Locate the cell with the specified text and output its [X, Y] center coordinate. 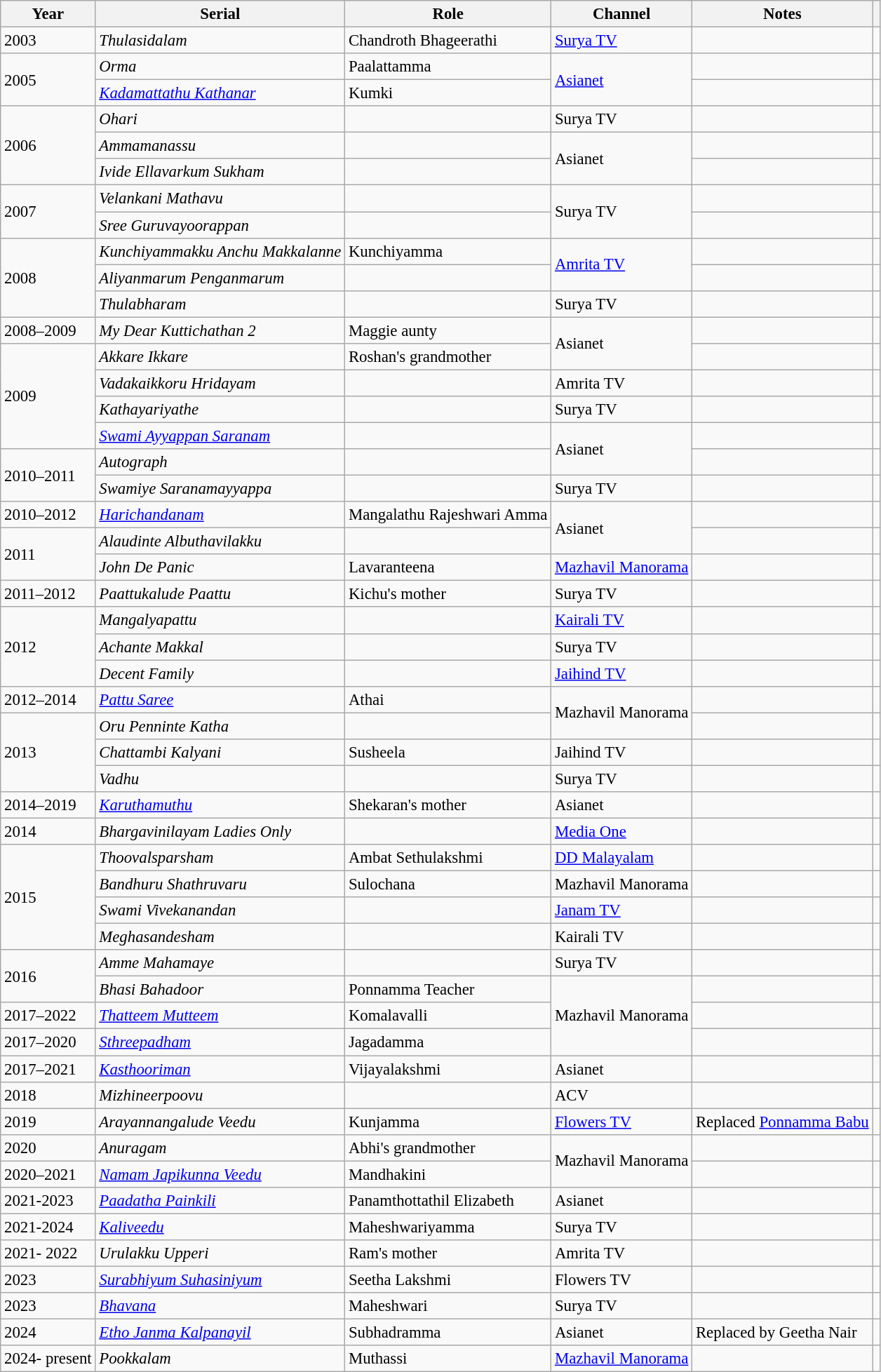
Mangalyapattu [220, 621]
Komalavalli [448, 1016]
Susheela [448, 753]
Panamthottathil Elizabeth [448, 1201]
Role [448, 14]
Bhavana [220, 1306]
Kumki [448, 93]
Janam TV [621, 910]
Pookkalam [220, 1359]
2017–2021 [48, 1069]
Muthassi [448, 1359]
Swamiye Saranamayyappa [220, 489]
Notes [783, 14]
Vadakaikkoru Hridayam [220, 383]
Thatteem Mutteem [220, 1016]
Kunchiyammakku Anchu Makkalanne [220, 251]
Abhi's grandmother [448, 1148]
Alaudinte Albuthavilakku [220, 542]
2020–2021 [48, 1174]
Mangalathu Rajeshwari Amma [448, 515]
Bandhuru Shathruvaru [220, 885]
Mizhineerpoovu [220, 1095]
Thulasidalam [220, 41]
Meghasandesham [220, 937]
Replaced Ponnamma Babu [783, 1122]
Harichandanam [220, 515]
Seetha Lakshmi [448, 1279]
2012–2014 [48, 699]
Channel [621, 14]
2016 [48, 976]
Subhadramma [448, 1333]
2011 [48, 554]
Sthreepadham [220, 1042]
2008 [48, 278]
Decent Family [220, 673]
Maheshwari [448, 1306]
2018 [48, 1095]
Ram's mother [448, 1253]
2008–2009 [48, 330]
Namam Japikunna Veedu [220, 1174]
Velankani Mathavu [220, 199]
Amme Mahamaye [220, 963]
2021- 2022 [48, 1253]
Autograph [220, 462]
2003 [48, 41]
Chattambi Kalyani [220, 753]
Kunchiyamma [448, 251]
Arayannangalude Veedu [220, 1122]
Vijayalakshmi [448, 1069]
ACV [621, 1095]
Vadhu [220, 779]
2021-2023 [48, 1201]
Maheshwariyamma [448, 1227]
2015 [48, 897]
Kathayariyathe [220, 410]
Kunjamma [448, 1122]
2024 [48, 1333]
2021-2024 [48, 1227]
Bhasi Bahadoor [220, 990]
Bhargavinilayam Ladies Only [220, 831]
Paalattamma [448, 67]
Media One [621, 831]
John De Panic [220, 567]
Akkare Ikkare [220, 357]
Surabhiyum Suhasiniyum [220, 1279]
Sree Guruvayoorappan [220, 225]
Thulabharam [220, 304]
2011–2012 [48, 594]
Ponnamma Teacher [448, 990]
Etho Janma Kalpanayil [220, 1333]
Athai [448, 699]
Karuthamuthu [220, 805]
Sulochana [448, 885]
Paadatha Painkili [220, 1201]
2009 [48, 396]
Kichu's mother [448, 594]
2019 [48, 1122]
2014–2019 [48, 805]
Roshan's grandmother [448, 357]
Maggie aunty [448, 330]
Ambat Sethulakshmi [448, 858]
Aliyanmarum Penganmarum [220, 278]
2014 [48, 831]
DD Malayalam [621, 858]
2020 [48, 1148]
Swami Ayyappan Saranam [220, 436]
2005 [48, 80]
2017–2020 [48, 1042]
Year [48, 14]
Ivide Ellavarkum Sukham [220, 172]
Serial [220, 14]
2012 [48, 647]
Shekaran's mother [448, 805]
Kasthooriman [220, 1069]
Urulakku Upperi [220, 1253]
Jagadamma [448, 1042]
Ohari [220, 119]
Thoovalsparsham [220, 858]
Chandroth Bhageerathi [448, 41]
Mandhakini [448, 1174]
Lavaranteena [448, 567]
Swami Vivekanandan [220, 910]
Orma [220, 67]
Pattu Saree [220, 699]
My Dear Kuttichathan 2 [220, 330]
2010–2012 [48, 515]
Ammamanassu [220, 146]
Paattukalude Paattu [220, 594]
Achante Makkal [220, 647]
2024- present [48, 1359]
2006 [48, 146]
2017–2022 [48, 1016]
Kadamattathu Kathanar [220, 93]
Replaced by Geetha Nair [783, 1333]
Oru Penninte Katha [220, 726]
2010–2011 [48, 476]
2007 [48, 212]
2013 [48, 752]
Anuragam [220, 1148]
Kaliveedu [220, 1227]
